Capture the cell that displays the provided text and extract its [x, y] central coordinate. 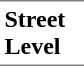
Street Level [42, 33]
